Find where the given text appears and provide that cell's center as [X, Y] coordinate. 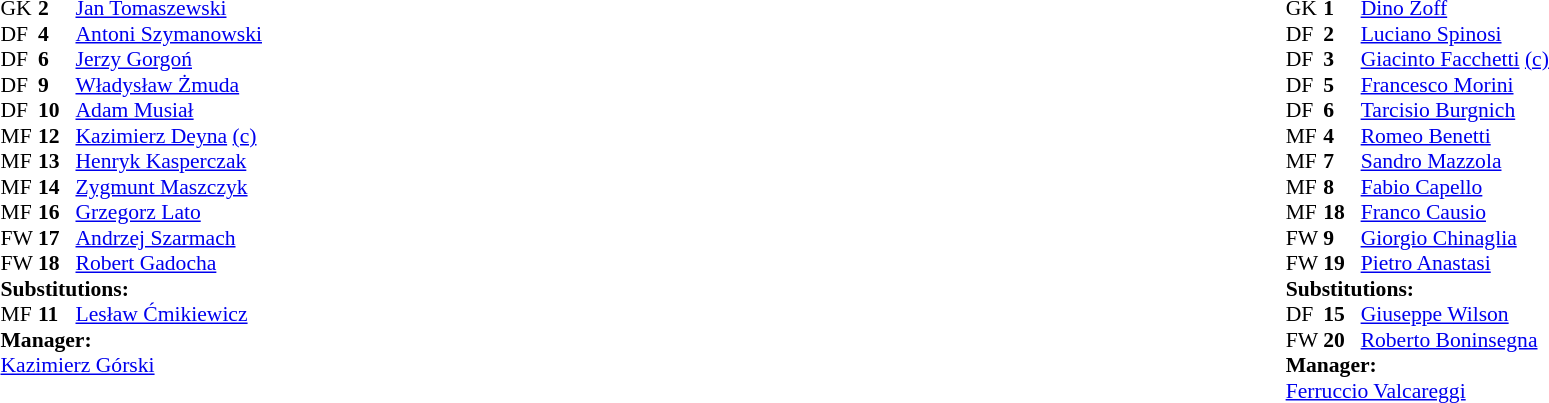
Kazimierz Deyna (c) [169, 136]
12 [57, 136]
15 [1342, 315]
10 [57, 111]
19 [1342, 263]
Roberto Boninsegna [1455, 340]
11 [57, 315]
Giacinto Facchetti (c) [1455, 59]
Giuseppe Wilson [1455, 315]
3 [1342, 59]
Pietro Anastasi [1455, 263]
Jerzy Gorgoń [169, 59]
Giorgio Chinaglia [1455, 238]
Zygmunt Maszczyk [169, 187]
Robert Gadocha [169, 263]
Romeo Benetti [1455, 136]
Grzegorz Lato [169, 213]
5 [1342, 85]
Luciano Spinosi [1455, 34]
Antoni Szymanowski [169, 34]
2 [1342, 34]
13 [57, 161]
Sandro Mazzola [1455, 161]
20 [1342, 340]
Fabio Capello [1455, 187]
Lesław Ćmikiewicz [169, 315]
Adam Musiał [169, 111]
14 [57, 187]
17 [57, 238]
Franco Causio [1455, 213]
Andrzej Szarmach [169, 238]
Francesco Morini [1455, 85]
8 [1342, 187]
Kazimierz Górski [130, 365]
Władysław Żmuda [169, 85]
Henryk Kasperczak [169, 161]
7 [1342, 161]
Tarcisio Burgnich [1455, 111]
16 [57, 213]
